From the cell containing the given text, extract its center point as [X, Y] coordinate. 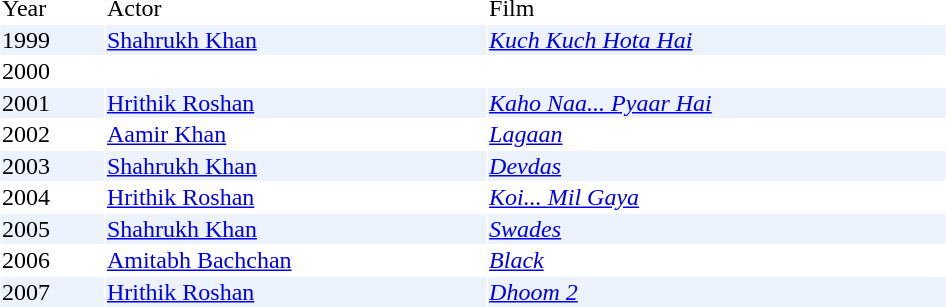
Aamir Khan [296, 135]
1999 [52, 40]
2003 [52, 166]
2006 [52, 261]
Kaho Naa... Pyaar Hai [717, 103]
Kuch Kuch Hota Hai [717, 40]
Koi... Mil Gaya [717, 197]
Amitabh Bachchan [296, 261]
2002 [52, 135]
Dhoom 2 [717, 292]
2001 [52, 103]
2007 [52, 292]
2004 [52, 197]
Swades [717, 229]
Black [717, 261]
Lagaan [717, 135]
2000 [52, 71]
Devdas [717, 166]
2005 [52, 229]
